Return the [X, Y] coordinate for the center point of the cell that contains the specified text.  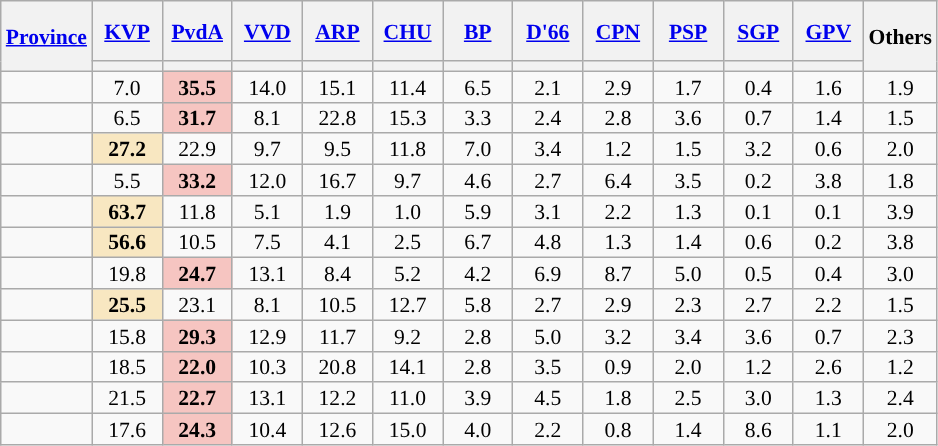
4.0 [478, 430]
20.8 [337, 366]
PSP [688, 31]
23.1 [197, 304]
24.7 [197, 274]
D'66 [548, 31]
11.0 [408, 398]
5.1 [267, 212]
6.4 [618, 180]
Province [46, 36]
0.9 [618, 366]
8.7 [618, 274]
6.7 [478, 242]
10.4 [267, 430]
11.7 [337, 336]
21.5 [127, 398]
SGP [758, 31]
5.8 [478, 304]
56.6 [127, 242]
9.5 [337, 150]
GPV [828, 31]
33.2 [197, 180]
5.2 [408, 274]
2.6 [828, 366]
12.7 [408, 304]
10.3 [267, 366]
8.4 [337, 274]
CHU [408, 31]
1.6 [828, 86]
6.9 [548, 274]
11.4 [408, 86]
12.9 [267, 336]
4.8 [548, 242]
15.1 [337, 86]
15.3 [408, 118]
12.6 [337, 430]
0.8 [618, 430]
22.8 [337, 118]
PvdA [197, 31]
2.1 [548, 86]
22.9 [197, 150]
17.6 [127, 430]
15.0 [408, 430]
29.3 [197, 336]
15.8 [127, 336]
VVD [267, 31]
14.1 [408, 366]
22.7 [197, 398]
CPN [618, 31]
19.8 [127, 274]
14.0 [267, 86]
31.7 [197, 118]
24.3 [197, 430]
5.9 [478, 212]
0.5 [758, 274]
8.6 [758, 430]
4.6 [478, 180]
1.7 [688, 86]
3.3 [478, 118]
1.0 [408, 212]
12.2 [337, 398]
12.0 [267, 180]
BP [478, 31]
9.2 [408, 336]
1.1 [828, 430]
4.5 [548, 398]
KVP [127, 31]
27.2 [127, 150]
16.7 [337, 180]
25.5 [127, 304]
3.1 [548, 212]
22.0 [197, 366]
63.7 [127, 212]
5.5 [127, 180]
7.5 [267, 242]
Others [900, 36]
35.5 [197, 86]
18.5 [127, 366]
ARP [337, 31]
4.1 [337, 242]
4.2 [478, 274]
